For the text-containing cell, return its midpoint in [X, Y] coordinate format. 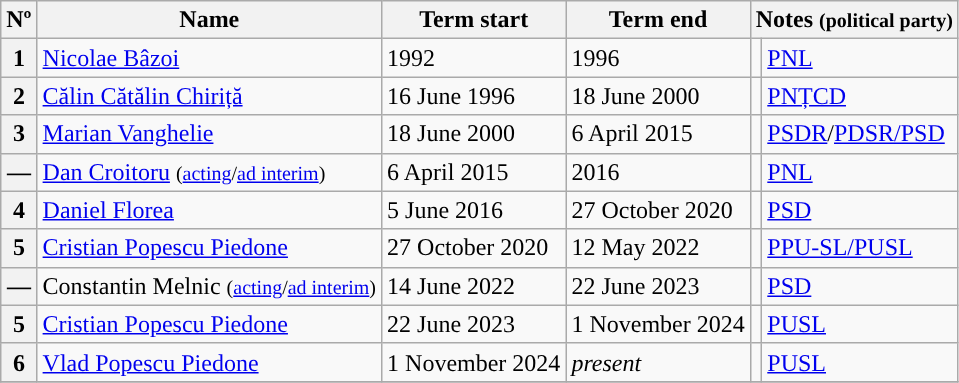
Notes (political party) [854, 20]
present [658, 362]
Constantin Melnic (acting/ad interim) [209, 286]
PPU-SL/PUSL [860, 248]
Name [209, 20]
Vlad Popescu Piedone [209, 362]
14 June 2022 [474, 286]
Nº [19, 20]
PSDR/PDSR/PSD [860, 134]
Marian Vanghelie [209, 134]
6 [19, 362]
5 June 2016 [474, 210]
Term start [474, 20]
3 [19, 134]
12 May 2022 [658, 248]
PNȚCD [860, 96]
1 [19, 58]
Călin Cătălin Chiriță [209, 96]
4 [19, 210]
2016 [658, 172]
Daniel Florea [209, 210]
1992 [474, 58]
2 [19, 96]
Dan Croitoru (acting/ad interim) [209, 172]
Term end [658, 20]
16 June 1996 [474, 96]
Nicolae Bâzoi [209, 58]
1996 [658, 58]
